Scan for the cell matching the given text and deliver its (x, y) coordinate at center. 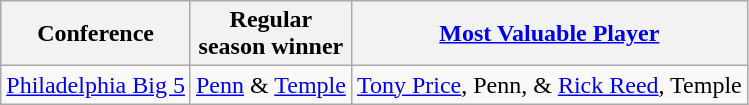
Most Valuable Player (549, 34)
Penn & Temple (270, 85)
Tony Price, Penn, & Rick Reed, Temple (549, 85)
Conference (96, 34)
Regular season winner (270, 34)
Philadelphia Big 5 (96, 85)
